Determine the (X, Y) coordinate at the center of the cell enclosing the given text.  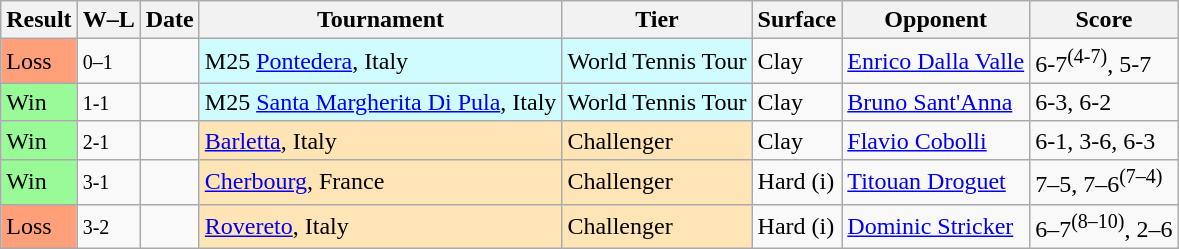
W–L (108, 20)
M25 Santa Margherita Di Pula, Italy (380, 102)
6-7(4-7), 5-7 (1104, 62)
Date (170, 20)
7–5, 7–6(7–4) (1104, 182)
2-1 (108, 140)
Tournament (380, 20)
Tier (657, 20)
Opponent (936, 20)
Dominic Stricker (936, 226)
6–7(8–10), 2–6 (1104, 226)
1-1 (108, 102)
Flavio Cobolli (936, 140)
0–1 (108, 62)
3-2 (108, 226)
6-3, 6-2 (1104, 102)
Score (1104, 20)
Enrico Dalla Valle (936, 62)
Titouan Droguet (936, 182)
M25 Pontedera, Italy (380, 62)
6-1, 3-6, 6-3 (1104, 140)
Result (39, 20)
Bruno Sant'Anna (936, 102)
3-1 (108, 182)
Rovereto, Italy (380, 226)
Cherbourg, France (380, 182)
Barletta, Italy (380, 140)
Surface (797, 20)
